Extract the (X, Y) coordinate from the center of the cell holding the provided text.  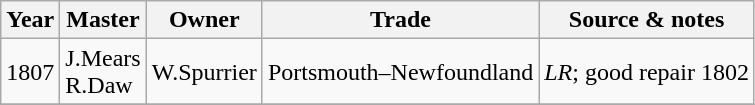
LR; good repair 1802 (647, 72)
J.MearsR.Daw (103, 72)
1807 (30, 72)
Master (103, 20)
Owner (204, 20)
Source & notes (647, 20)
Portsmouth–Newfoundland (400, 72)
W.Spurrier (204, 72)
Year (30, 20)
Trade (400, 20)
